Locate the cell with the specified text and output its (x, y) center coordinate. 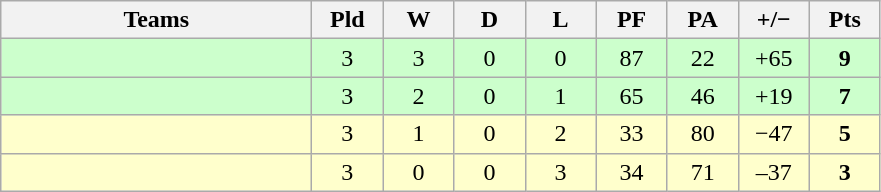
+65 (774, 58)
34 (632, 172)
9 (844, 58)
Pld (348, 20)
D (490, 20)
W (418, 20)
Teams (156, 20)
71 (702, 172)
Pts (844, 20)
65 (632, 96)
PF (632, 20)
PA (702, 20)
+19 (774, 96)
–37 (774, 172)
33 (632, 134)
87 (632, 58)
80 (702, 134)
46 (702, 96)
7 (844, 96)
L (560, 20)
22 (702, 58)
5 (844, 134)
−47 (774, 134)
+/− (774, 20)
